Determine the (X, Y) coordinate at the center of the cell enclosing the given text.  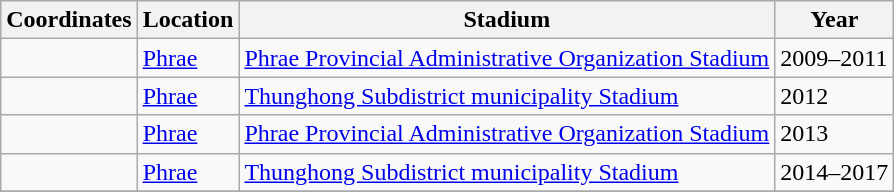
Stadium (507, 20)
Coordinates (69, 20)
Year (834, 20)
2009–2011 (834, 58)
2012 (834, 96)
Location (188, 20)
2014–2017 (834, 172)
2013 (834, 134)
